Capture the cell that displays the provided text and extract its [X, Y] central coordinate. 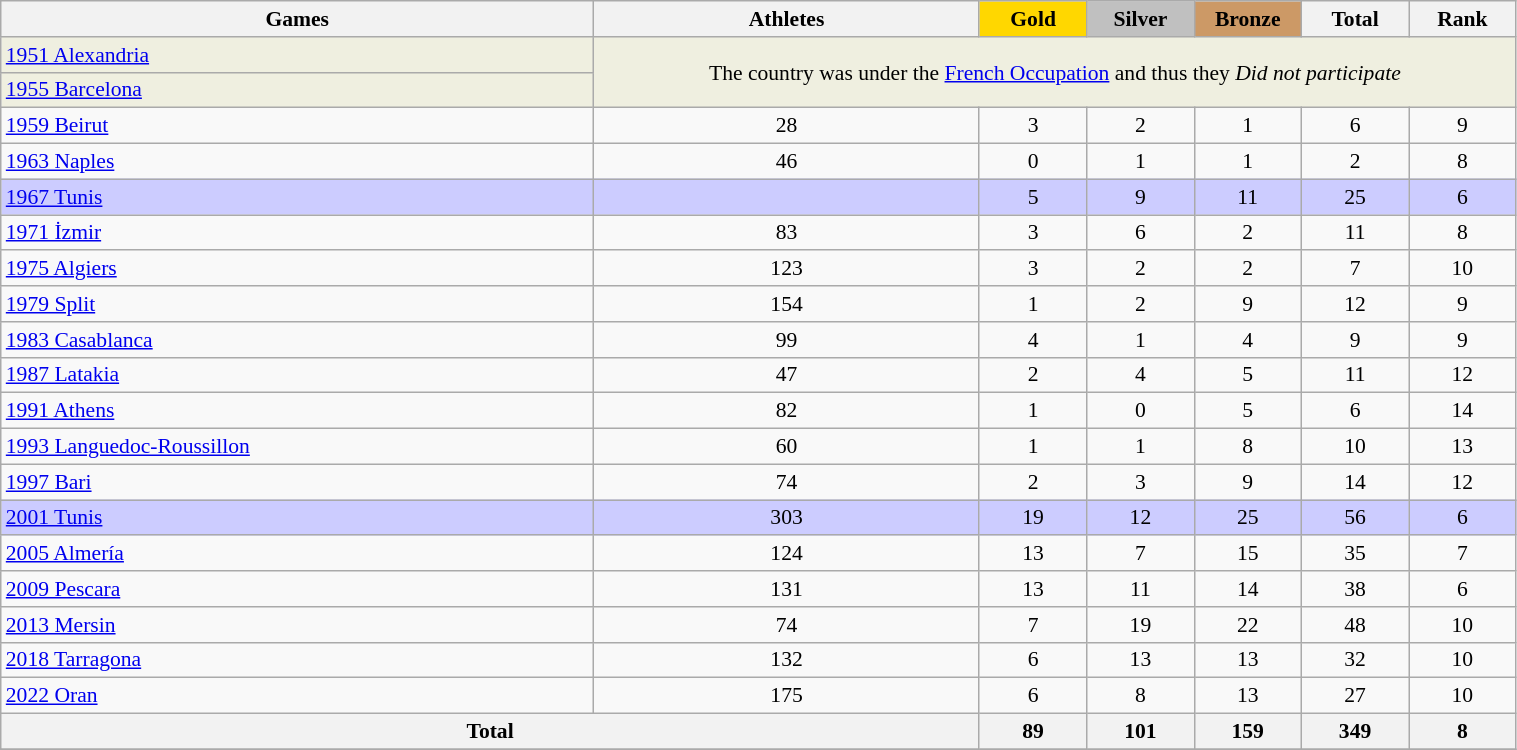
46 [787, 162]
38 [1354, 589]
2005 Almería [298, 554]
Rank [1462, 19]
89 [1032, 732]
1955 Barcelona [298, 90]
1963 Naples [298, 162]
99 [787, 340]
2009 Pescara [298, 589]
2013 Mersin [298, 625]
2022 Oran [298, 696]
154 [787, 304]
1975 Algiers [298, 269]
1983 Casablanca [298, 340]
1997 Bari [298, 482]
175 [787, 696]
48 [1354, 625]
15 [1248, 554]
Athletes [787, 19]
56 [1354, 518]
Bronze [1248, 19]
1991 Athens [298, 411]
303 [787, 518]
60 [787, 447]
Gold [1032, 19]
27 [1354, 696]
22 [1248, 625]
1967 Tunis [298, 197]
123 [787, 269]
The country was under the French Occupation and thus they Did not participate [1055, 72]
47 [787, 375]
28 [787, 126]
1987 Latakia [298, 375]
1993 Languedoc-Roussillon [298, 447]
131 [787, 589]
Silver [1140, 19]
101 [1140, 732]
32 [1354, 660]
349 [1354, 732]
159 [1248, 732]
Games [298, 19]
2001 Tunis [298, 518]
132 [787, 660]
1959 Beirut [298, 126]
82 [787, 411]
35 [1354, 554]
1979 Split [298, 304]
124 [787, 554]
83 [787, 233]
1951 Alexandria [298, 55]
1971 İzmir [298, 233]
2018 Tarragona [298, 660]
